Pinpoint the cell where the given text exists, returning its [x, y] midpoint coordinate. 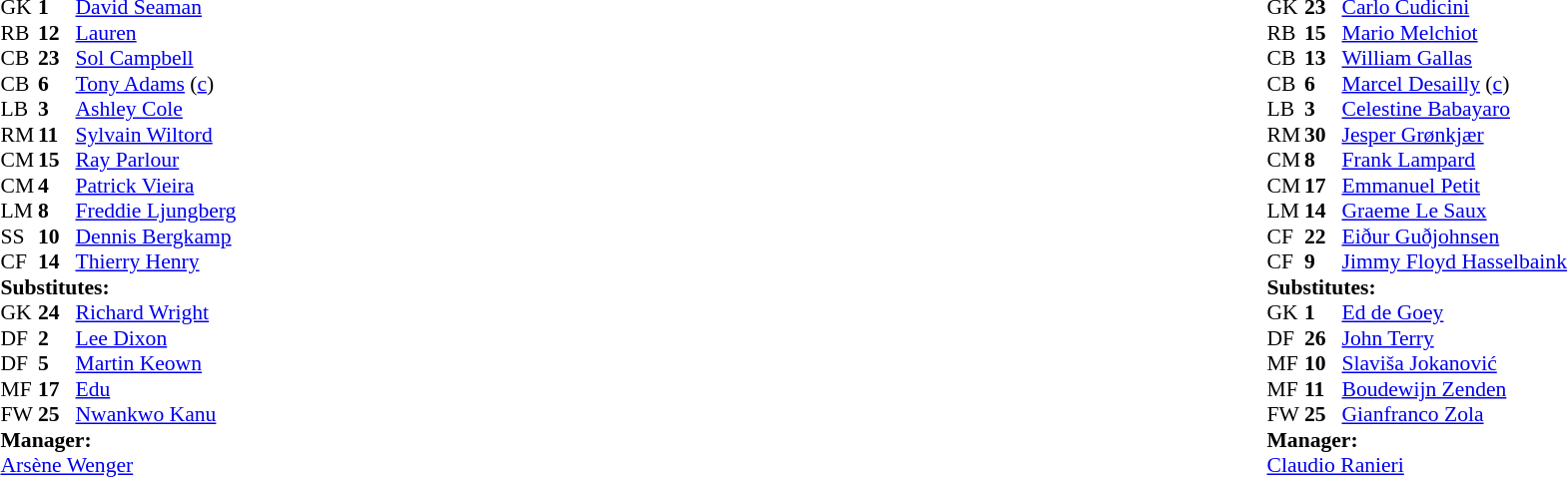
Richard Wright [156, 312]
Lauren [156, 33]
Gianfranco Zola [1454, 414]
Jimmy Floyd Hasselbaink [1454, 262]
Patrick Vieira [156, 186]
Thierry Henry [156, 262]
Sylvain Wiltord [156, 135]
SS [19, 237]
Marcel Desailly (c) [1454, 84]
Martin Keown [156, 364]
Celestine Babayaro [1454, 109]
13 [1323, 59]
Nwankwo Kanu [156, 414]
Frank Lampard [1454, 161]
John Terry [1454, 338]
Slaviša Jokanović [1454, 364]
23 [57, 59]
30 [1323, 135]
Lee Dixon [156, 338]
William Gallas [1454, 59]
Emmanuel Petit [1454, 186]
Ed de Goey [1454, 312]
Dennis Bergkamp [156, 237]
Boudewijn Zenden [1454, 389]
4 [57, 186]
Ray Parlour [156, 161]
5 [57, 364]
24 [57, 312]
26 [1323, 338]
Jesper Grønkjær [1454, 135]
Freddie Ljungberg [156, 211]
Tony Adams (c) [156, 84]
Graeme Le Saux [1454, 211]
Mario Melchiot [1454, 33]
9 [1323, 262]
Edu [156, 389]
Sol Campbell [156, 59]
12 [57, 33]
Ashley Cole [156, 109]
22 [1323, 237]
Eiður Guðjohnsen [1454, 237]
2 [57, 338]
1 [1323, 312]
